Find where the given text appears and provide that cell's center as [X, Y] coordinate. 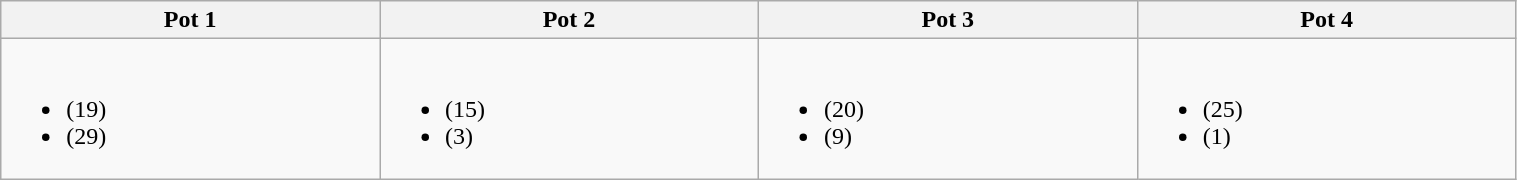
(19) (29) [190, 109]
Pot 3 [948, 20]
Pot 2 [570, 20]
(25) (1) [1326, 109]
Pot 4 [1326, 20]
Pot 1 [190, 20]
(20) (9) [948, 109]
(15) (3) [570, 109]
